Detect which cell encompasses the target text, then output its [x, y] center coordinate. 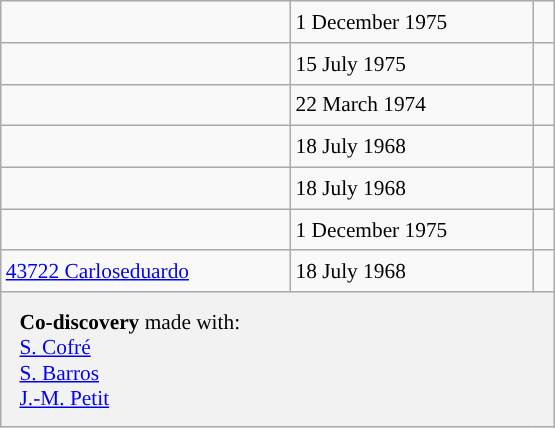
15 July 1975 [412, 64]
Co-discovery made with: S. Cofré S. Barros J.-M. Petit [278, 360]
22 March 1974 [412, 105]
43722 Carloseduardo [146, 271]
